Capture the cell that displays the provided text and extract its [X, Y] central coordinate. 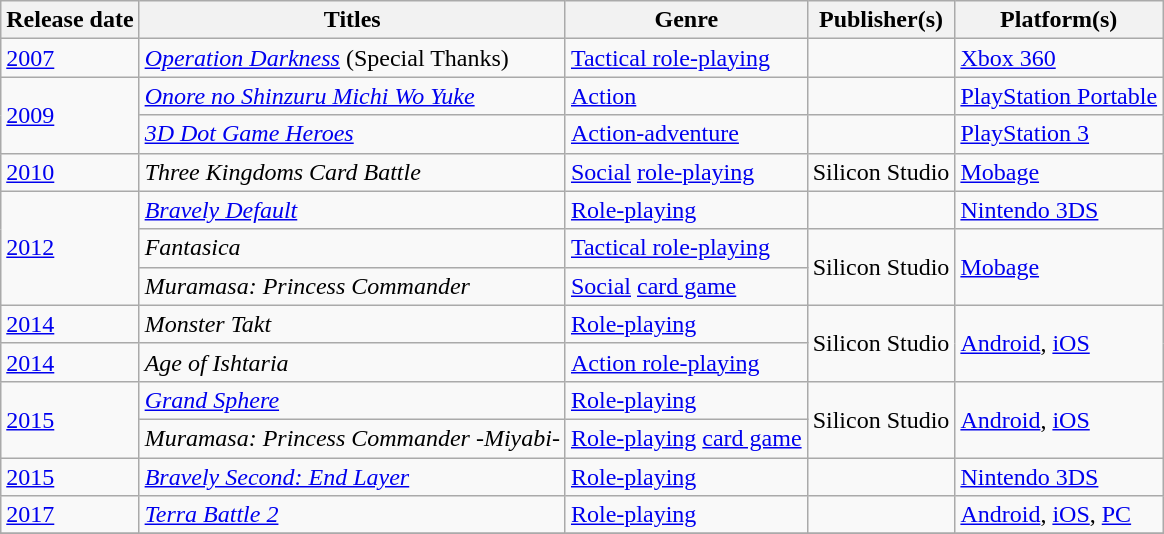
Monster Takt [352, 324]
PlayStation Portable [1059, 96]
Terra Battle 2 [352, 515]
2009 [70, 115]
Muramasa: Princess Commander [352, 286]
Social card game [686, 286]
Action [686, 96]
Action role-playing [686, 362]
Social role-playing [686, 172]
Genre [686, 20]
Bravely Default [352, 210]
2017 [70, 515]
3D Dot Game Heroes [352, 134]
Onore no Shinzuru Michi Wo Yuke [352, 96]
Operation Darkness (Special Thanks) [352, 58]
PlayStation 3 [1059, 134]
Release date [70, 20]
Android, iOS, PC [1059, 515]
Action-adventure [686, 134]
Platform(s) [1059, 20]
Titles [352, 20]
Age of Ishtaria [352, 362]
Grand Sphere [352, 400]
Muramasa: Princess Commander -Miyabi- [352, 438]
2012 [70, 248]
Role-playing card game [686, 438]
Xbox 360 [1059, 58]
2010 [70, 172]
Three Kingdoms Card Battle [352, 172]
Bravely Second: End Layer [352, 477]
2007 [70, 58]
Publisher(s) [881, 20]
Fantasica [352, 248]
